Search for the cell housing the specified text and yield its [x, y] center coordinate. 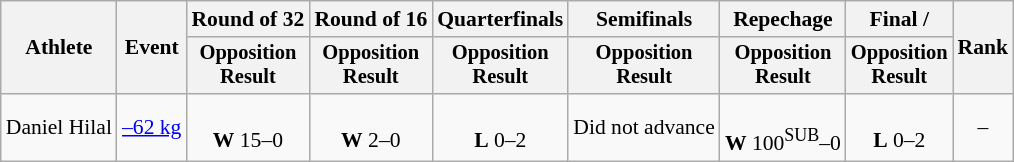
Rank [984, 48]
Daniel Hilal [59, 128]
Event [152, 48]
Athlete [59, 48]
Semifinals [644, 19]
– [984, 128]
Round of 32 [248, 19]
Did not advance [644, 128]
W 15–0 [248, 128]
Round of 16 [370, 19]
Quarterfinals [500, 19]
W 2–0 [370, 128]
Repechage [783, 19]
Final / [900, 19]
W 100SUB–0 [783, 128]
–62 kg [152, 128]
